Search for the cell housing the specified text and yield its [X, Y] center coordinate. 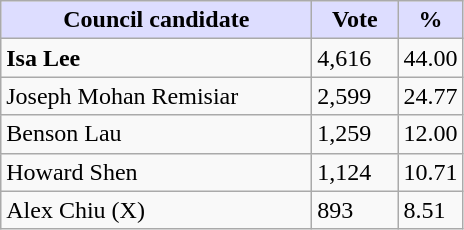
Benson Lau [156, 134]
2,599 [355, 96]
Howard Shen [156, 172]
44.00 [430, 58]
8.51 [430, 210]
Alex Chiu (X) [156, 210]
10.71 [430, 172]
1,124 [355, 172]
1,259 [355, 134]
Joseph Mohan Remisiar [156, 96]
Vote [355, 20]
24.77 [430, 96]
% [430, 20]
4,616 [355, 58]
893 [355, 210]
Council candidate [156, 20]
Isa Lee [156, 58]
12.00 [430, 134]
